Return the [x, y] coordinate for the center point of the cell that contains the specified text.  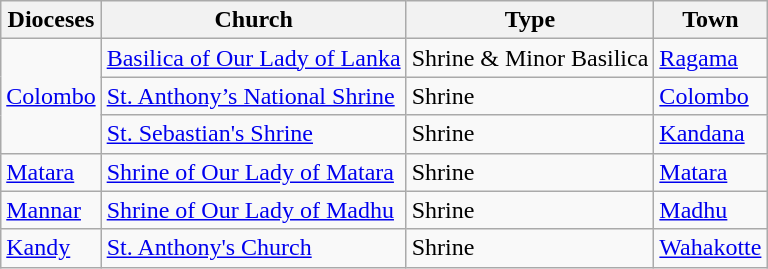
Basilica of Our Lady of Lanka [254, 58]
Wahakotte [710, 248]
Town [710, 20]
Church [254, 20]
Shrine of Our Lady of Matara [254, 172]
Madhu [710, 210]
Dioceses [51, 20]
St. Anthony's Church [254, 248]
St. Anthony’s National Shrine [254, 96]
St. Sebastian's Shrine [254, 134]
Shrine of Our Lady of Madhu [254, 210]
Kandy [51, 248]
Shrine & Minor Basilica [530, 58]
Mannar [51, 210]
Ragama [710, 58]
Type [530, 20]
Kandana [710, 134]
